Return (X, Y) of the center of cell containing provided text 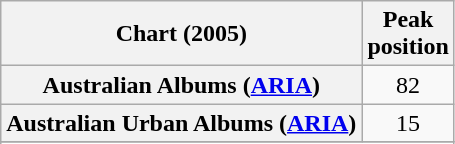
15 (408, 123)
Chart (2005) (182, 34)
Peakposition (408, 34)
Australian Urban Albums (ARIA) (182, 123)
Australian Albums (ARIA) (182, 85)
82 (408, 85)
